For the text-containing cell, return its midpoint in [x, y] coordinate format. 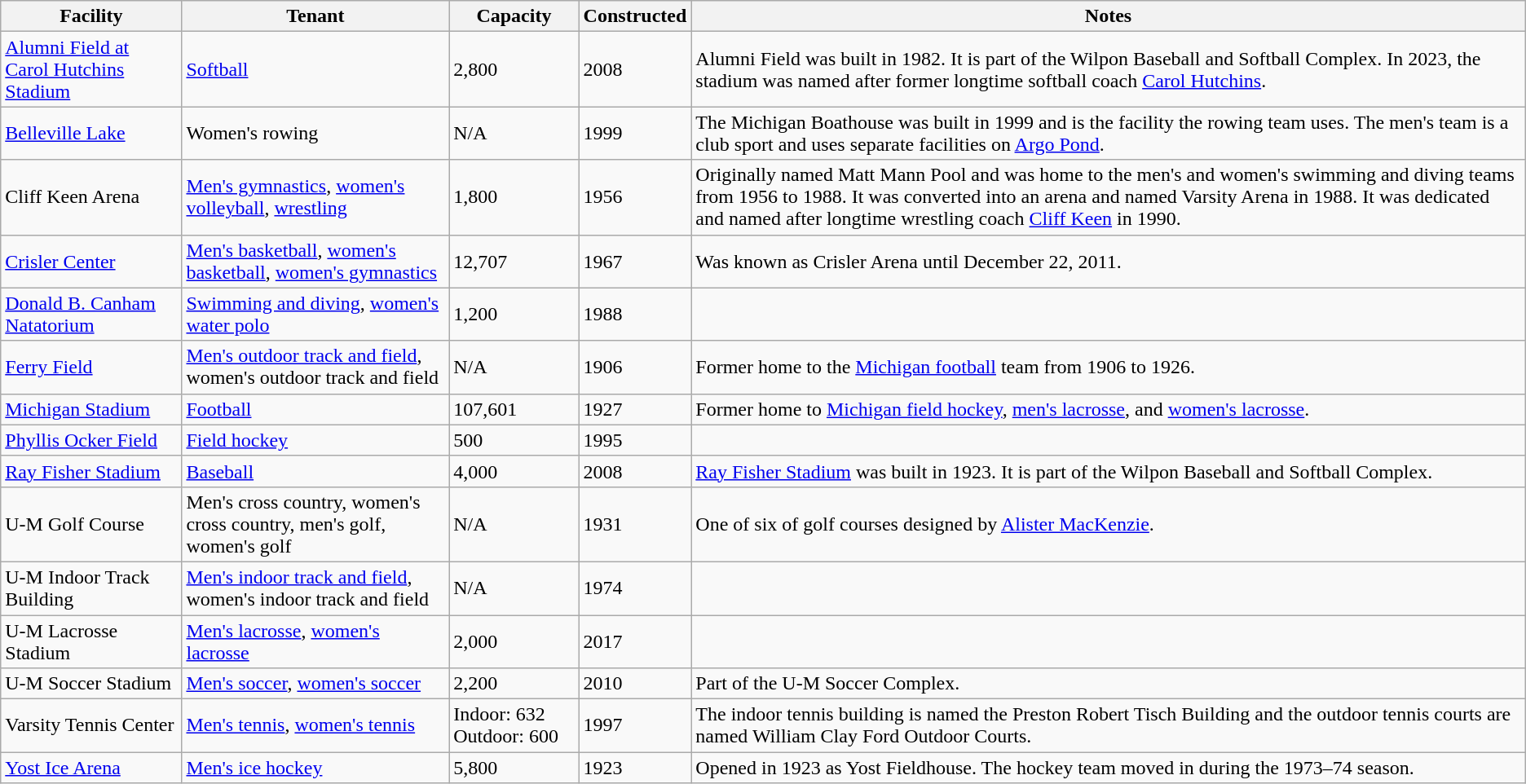
U-M Soccer Stadium [91, 684]
500 [514, 440]
Ray Fisher Stadium [91, 471]
1988 [635, 315]
Facility [91, 16]
Men's tennis, women's tennis [315, 725]
1906 [635, 367]
Ferry Field [91, 367]
2,800 [514, 69]
Football [315, 409]
2017 [635, 641]
1967 [635, 261]
5,800 [514, 768]
1,200 [514, 315]
1974 [635, 588]
Donald B. Canham Natatorium [91, 315]
Former home to Michigan field hockey, men's lacrosse, and women's lacrosse. [1109, 409]
Yost Ice Arena [91, 768]
Was known as Crisler Arena until December 22, 2011. [1109, 261]
Cliff Keen Arena [91, 197]
U-M Indoor Track Building [91, 588]
Men's cross country, women's cross country, men's golf, women's golf [315, 524]
1997 [635, 725]
1923 [635, 768]
2,200 [514, 684]
Men's basketball, women's basketball, women's gymnastics [315, 261]
Women's rowing [315, 134]
2,000 [514, 641]
1931 [635, 524]
107,601 [514, 409]
Softball [315, 69]
Swimming and diving, women's water polo [315, 315]
Field hockey [315, 440]
Constructed [635, 16]
Tenant [315, 16]
Varsity Tennis Center [91, 725]
Indoor: 632 Outdoor: 600 [514, 725]
Men's soccer, women's soccer [315, 684]
One of six of golf courses designed by Alister MacKenzie. [1109, 524]
The indoor tennis building is named the Preston Robert Tisch Building and the outdoor tennis courts are named William Clay Ford Outdoor Courts. [1109, 725]
Phyllis Ocker Field [91, 440]
Baseball [315, 471]
Crisler Center [91, 261]
Men's lacrosse, women's lacrosse [315, 641]
1,800 [514, 197]
12,707 [514, 261]
Former home to the Michigan football team from 1906 to 1926. [1109, 367]
Men's ice hockey [315, 768]
Notes [1109, 16]
1999 [635, 134]
Part of the U-M Soccer Complex. [1109, 684]
Men's outdoor track and field, women's outdoor track and field [315, 367]
Capacity [514, 16]
Men's indoor track and field, women's indoor track and field [315, 588]
Belleville Lake [91, 134]
1995 [635, 440]
Men's gymnastics, women's volleyball, wrestling [315, 197]
1927 [635, 409]
Alumni Field at Carol Hutchins Stadium [91, 69]
Michigan Stadium [91, 409]
4,000 [514, 471]
Ray Fisher Stadium was built in 1923. It is part of the Wilpon Baseball and Softball Complex. [1109, 471]
Opened in 1923 as Yost Fieldhouse. The hockey team moved in during the 1973–74 season. [1109, 768]
1956 [635, 197]
2010 [635, 684]
U-M Golf Course [91, 524]
U-M Lacrosse Stadium [91, 641]
